Capture the cell that displays the provided text and extract its [X, Y] central coordinate. 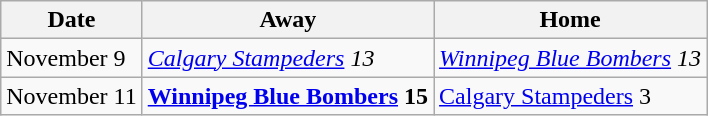
Home [570, 20]
November 11 [72, 96]
Away [288, 20]
Calgary Stampeders 13 [288, 58]
Date [72, 20]
November 9 [72, 58]
Calgary Stampeders 3 [570, 96]
Winnipeg Blue Bombers 15 [288, 96]
Winnipeg Blue Bombers 13 [570, 58]
